Return [X, Y] of the center of cell containing provided text 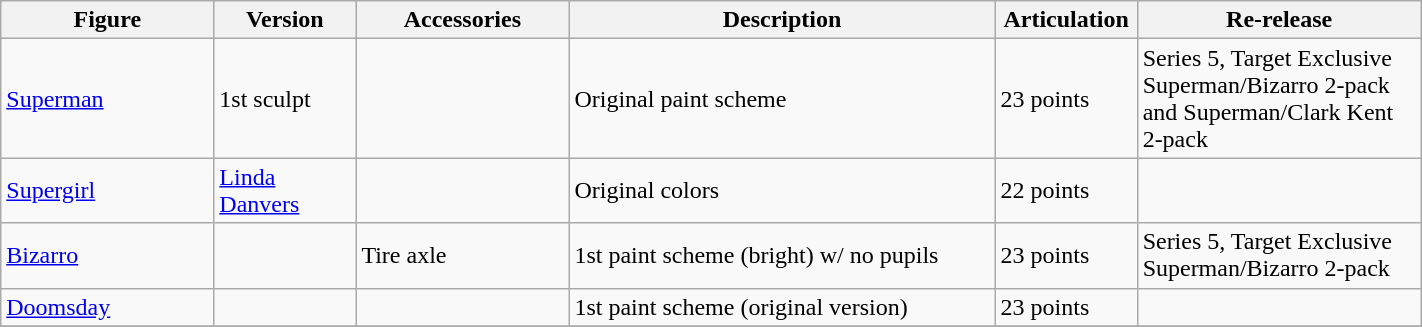
1st paint scheme (original version) [782, 307]
Re-release [1279, 20]
1st sculpt [285, 98]
Supergirl [108, 190]
Description [782, 20]
Figure [108, 20]
Bizarro [108, 256]
Original colors [782, 190]
Version [285, 20]
Original paint scheme [782, 98]
22 points [1066, 190]
Accessories [462, 20]
Linda Danvers [285, 190]
Articulation [1066, 20]
Series 5, Target Exclusive Superman/Bizarro 2-pack and Superman/Clark Kent 2-pack [1279, 98]
Series 5, Target Exclusive Superman/Bizarro 2-pack [1279, 256]
Superman [108, 98]
Doomsday [108, 307]
Tire axle [462, 256]
1st paint scheme (bright) w/ no pupils [782, 256]
